Search for the cell housing the specified text and yield its [X, Y] center coordinate. 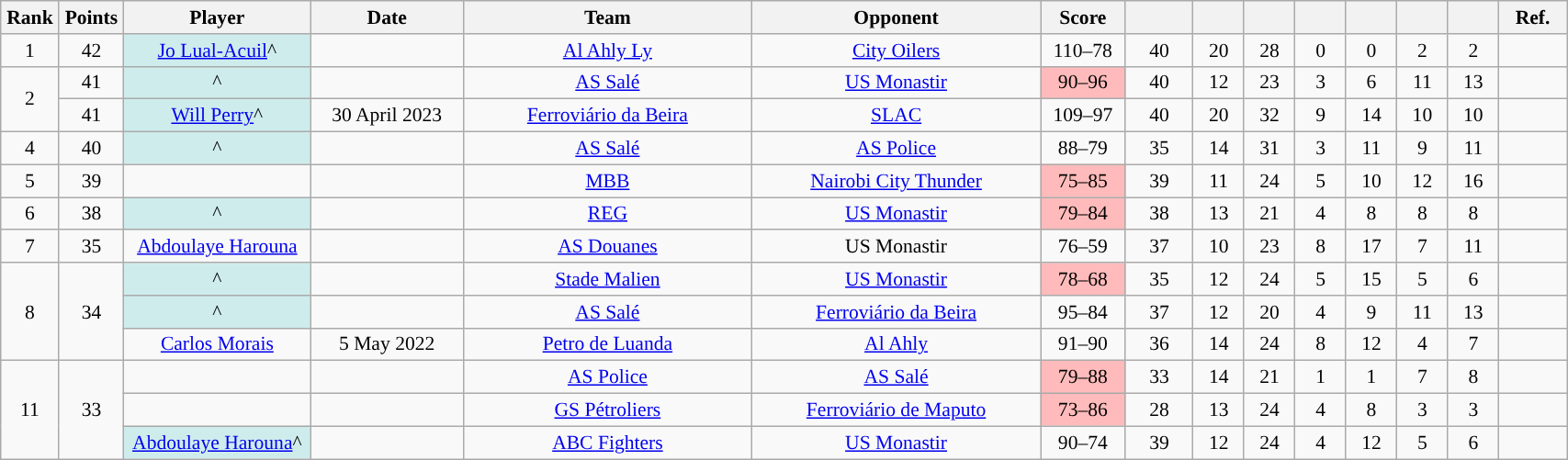
AS Douanes [607, 247]
Abdoulaye Harouna [217, 247]
Carlos Morais [217, 344]
15 [1371, 279]
42 [92, 50]
Jo Lual-Acuil^ [217, 50]
ABC Fighters [607, 443]
City Oilers [896, 50]
Opponent [896, 17]
Al Ahly Ly [607, 50]
91–90 [1083, 344]
110–78 [1083, 50]
34 [92, 312]
GS Pétroliers [607, 410]
Score [1083, 17]
73–86 [1083, 410]
36 [1159, 344]
Date [387, 17]
76–59 [1083, 247]
Ferroviário de Maputo [896, 410]
30 April 2023 [387, 116]
Player [217, 17]
32 [1269, 116]
109–97 [1083, 116]
31 [1269, 149]
17 [1371, 247]
MBB [607, 181]
78–68 [1083, 279]
Rank [29, 17]
Nairobi City Thunder [896, 181]
Stade Malien [607, 279]
75–85 [1083, 181]
SLAC [896, 116]
Will Perry^ [217, 116]
90–96 [1083, 83]
16 [1473, 181]
REG [607, 214]
Ref. [1533, 17]
Points [92, 17]
88–79 [1083, 149]
79–88 [1083, 377]
Al Ahly [896, 344]
Petro de Luanda [607, 344]
79–84 [1083, 214]
Team [607, 17]
95–84 [1083, 312]
5 May 2022 [387, 344]
Abdoulaye Harouna^ [217, 443]
90–74 [1083, 443]
